Find where the given text appears and provide that cell's center as (x, y) coordinate. 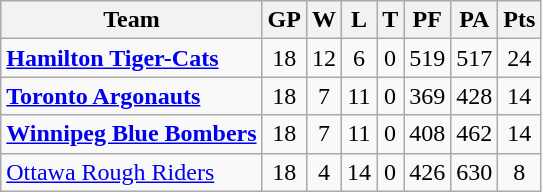
408 (428, 134)
PF (428, 20)
428 (474, 96)
GP (284, 20)
Ottawa Rough Riders (132, 172)
T (390, 20)
Winnipeg Blue Bombers (132, 134)
519 (428, 58)
Hamilton Tiger-Cats (132, 58)
630 (474, 172)
24 (520, 58)
462 (474, 134)
6 (360, 58)
Pts (520, 20)
L (360, 20)
Toronto Argonauts (132, 96)
426 (428, 172)
8 (520, 172)
12 (324, 58)
517 (474, 58)
4 (324, 172)
Team (132, 20)
W (324, 20)
PA (474, 20)
369 (428, 96)
